Detect which cell encompasses the target text, then output its [x, y] center coordinate. 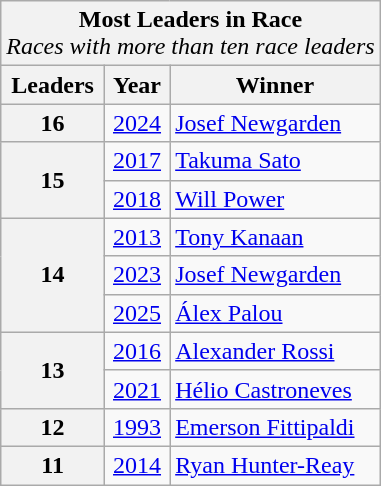
Takuma Sato [276, 161]
Emerson Fittipaldi [276, 427]
2016 [136, 351]
2025 [136, 313]
13 [53, 370]
2014 [136, 465]
2018 [136, 199]
16 [53, 123]
2023 [136, 275]
Hélio Castroneves [276, 389]
15 [53, 180]
Year [136, 85]
Most Leaders in RaceRaces with more than ten race leaders [190, 34]
1993 [136, 427]
Álex Palou [276, 313]
Leaders [53, 85]
12 [53, 427]
11 [53, 465]
Ryan Hunter-Reay [276, 465]
2024 [136, 123]
Winner [276, 85]
Will Power [276, 199]
2017 [136, 161]
Alexander Rossi [276, 351]
14 [53, 275]
2021 [136, 389]
Tony Kanaan [276, 237]
2013 [136, 237]
